From the cell containing the given text, extract its center point as [X, Y] coordinate. 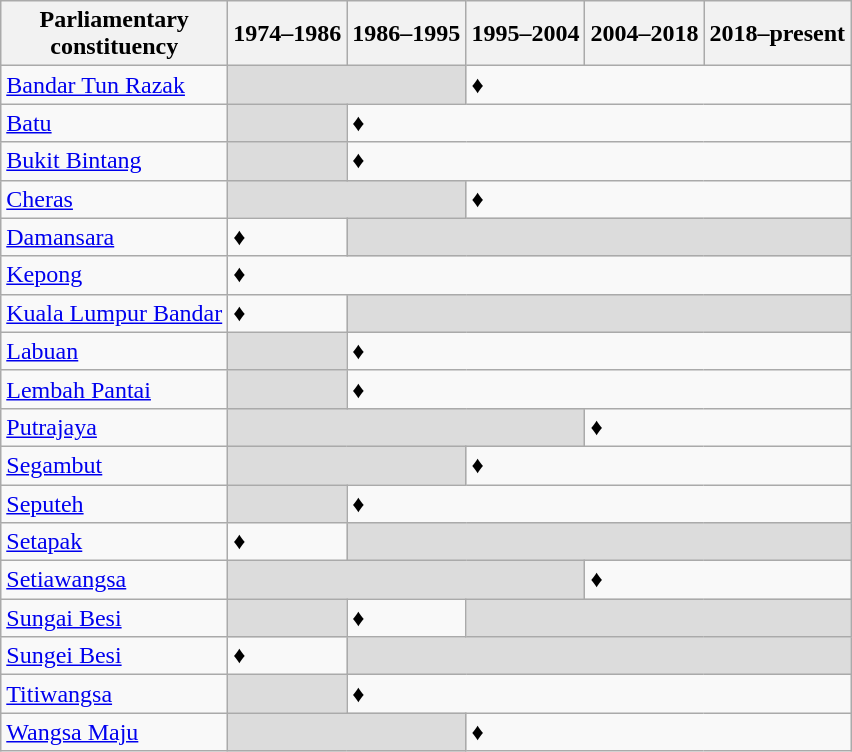
1986–1995 [406, 34]
Bukit Bintang [114, 161]
2004–2018 [644, 34]
Labuan [114, 351]
Lembah Pantai [114, 389]
Sungei Besi [114, 656]
Cheras [114, 199]
Setapak [114, 542]
Setiawangsa [114, 580]
Bandar Tun Razak [114, 85]
Titiwangsa [114, 694]
Batu [114, 123]
Seputeh [114, 503]
Kepong [114, 275]
Putrajaya [114, 427]
1974–1986 [288, 34]
Sungai Besi [114, 618]
Wangsa Maju [114, 732]
Damansara [114, 237]
Parliamentaryconstituency [114, 34]
Segambut [114, 465]
1995–2004 [526, 34]
2018–present [778, 34]
Kuala Lumpur Bandar [114, 313]
